Determine the [X, Y] coordinate at the center of the cell enclosing the given text.  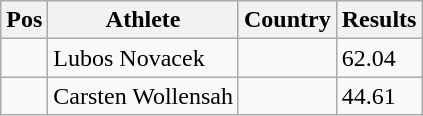
Country [287, 20]
Carsten Wollensah [144, 96]
Pos [24, 20]
Results [379, 20]
Lubos Novacek [144, 58]
Athlete [144, 20]
44.61 [379, 96]
62.04 [379, 58]
